Return the (x, y) coordinate for the center point of the cell that contains the specified text.  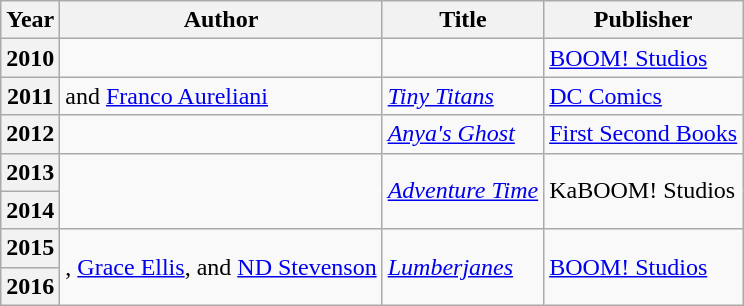
2013 (30, 172)
2010 (30, 58)
DC Comics (644, 96)
and Franco Aureliani (221, 96)
Tiny Titans (462, 96)
Title (462, 20)
2014 (30, 210)
Author (221, 20)
2015 (30, 248)
Year (30, 20)
2016 (30, 286)
, Grace Ellis, and ND Stevenson (221, 267)
Publisher (644, 20)
Adventure Time (462, 191)
Anya's Ghost (462, 134)
2011 (30, 96)
KaBOOM! Studios (644, 191)
2012 (30, 134)
First Second Books (644, 134)
Lumberjanes (462, 267)
